Find where the given text appears and provide that cell's center as [x, y] coordinate. 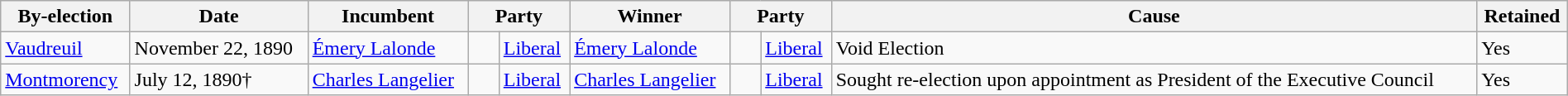
Montmorency [65, 79]
Void Election [1154, 48]
July 12, 1890† [218, 79]
Date [218, 17]
Vaudreuil [65, 48]
By-election [65, 17]
Sought re-election upon appointment as President of the Executive Council [1154, 79]
Cause [1154, 17]
Winner [650, 17]
Retained [1523, 17]
November 22, 1890 [218, 48]
Incumbent [388, 17]
